Extract the [x, y] coordinate from the center of the cell holding the provided text.  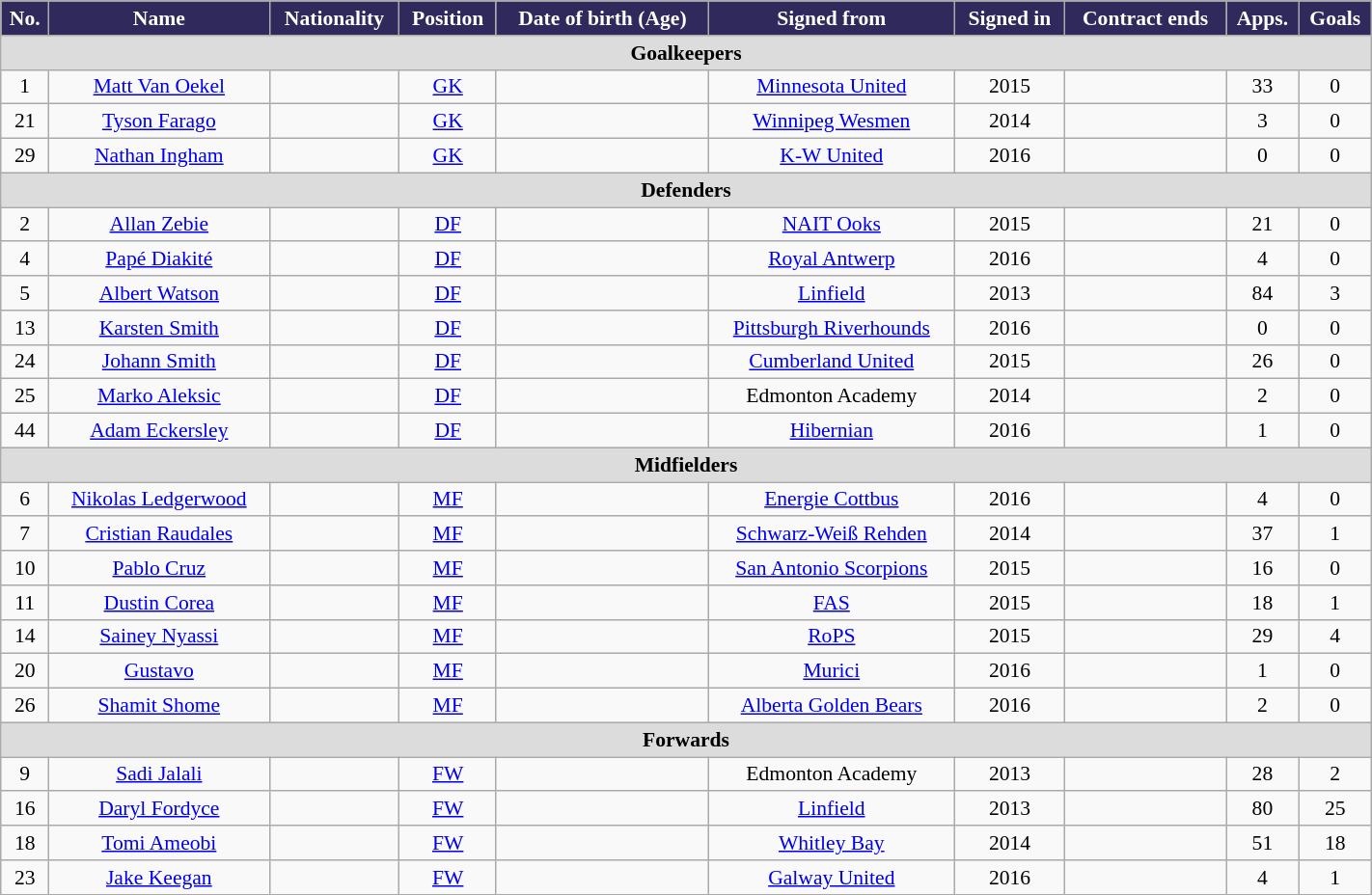
Cumberland United [832, 362]
5 [25, 293]
San Antonio Scorpions [832, 568]
Goals [1335, 18]
Sadi Jalali [159, 774]
Pittsburgh Riverhounds [832, 328]
Johann Smith [159, 362]
Schwarz-Weiß Rehden [832, 534]
Apps. [1263, 18]
33 [1263, 87]
28 [1263, 774]
13 [25, 328]
9 [25, 774]
Karsten Smith [159, 328]
51 [1263, 843]
20 [25, 671]
Adam Eckersley [159, 431]
Murici [832, 671]
14 [25, 637]
Hibernian [832, 431]
Nationality [334, 18]
Defenders [686, 190]
37 [1263, 534]
80 [1263, 809]
Minnesota United [832, 87]
11 [25, 603]
Matt Van Oekel [159, 87]
Nathan Ingham [159, 156]
Whitley Bay [832, 843]
Pablo Cruz [159, 568]
Alberta Golden Bears [832, 706]
Winnipeg Wesmen [832, 122]
Contract ends [1146, 18]
Galway United [832, 878]
Position [448, 18]
24 [25, 362]
Dustin Corea [159, 603]
84 [1263, 293]
Energie Cottbus [832, 500]
K-W United [832, 156]
Royal Antwerp [832, 259]
Papé Diakité [159, 259]
Tomi Ameobi [159, 843]
Signed in [1009, 18]
Daryl Fordyce [159, 809]
Albert Watson [159, 293]
Cristian Raudales [159, 534]
Goalkeepers [686, 53]
23 [25, 878]
7 [25, 534]
RoPS [832, 637]
Marko Aleksic [159, 396]
Tyson Farago [159, 122]
10 [25, 568]
6 [25, 500]
FAS [832, 603]
Allan Zebie [159, 225]
Forwards [686, 740]
Jake Keegan [159, 878]
Shamit Shome [159, 706]
Sainey Nyassi [159, 637]
Name [159, 18]
NAIT Ooks [832, 225]
44 [25, 431]
Nikolas Ledgerwood [159, 500]
Date of birth (Age) [602, 18]
No. [25, 18]
Signed from [832, 18]
Midfielders [686, 465]
Gustavo [159, 671]
